Output the [X, Y] coordinate of the center of the cell containing the given text.  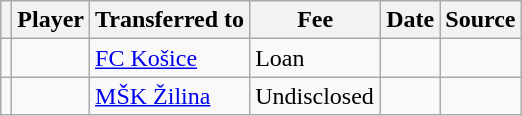
Player [51, 20]
FC Košice [170, 58]
MŠK Žilina [170, 96]
Date [410, 20]
Loan [316, 58]
Undisclosed [316, 96]
Transferred to [170, 20]
Source [480, 20]
Fee [316, 20]
